For the text-containing cell, return its midpoint in [X, Y] coordinate format. 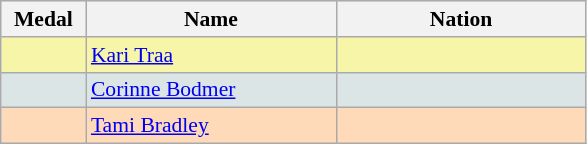
Corinne Bodmer [211, 90]
Tami Bradley [211, 126]
Nation [461, 19]
Medal [44, 19]
Name [211, 19]
Kari Traa [211, 55]
